Scan for the cell matching the given text and deliver its (X, Y) coordinate at center. 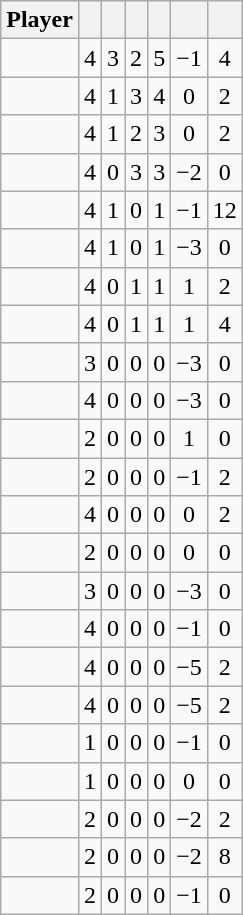
Player (40, 20)
5 (160, 58)
12 (224, 210)
8 (224, 857)
